Pinpoint the cell where the given text exists, returning its (X, Y) midpoint coordinate. 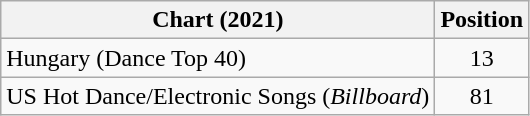
81 (482, 96)
Chart (2021) (218, 20)
Position (482, 20)
Hungary (Dance Top 40) (218, 58)
US Hot Dance/Electronic Songs (Billboard) (218, 96)
13 (482, 58)
